Provide the [x, y] coordinate of the cell's center where the given text is located.  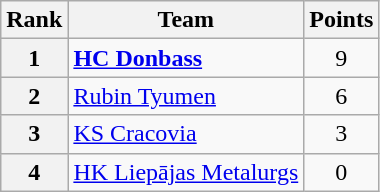
0 [342, 172]
HC Donbass [186, 58]
9 [342, 58]
Rubin Tyumen [186, 96]
KS Cracovia [186, 134]
2 [34, 96]
Team [186, 20]
4 [34, 172]
Rank [34, 20]
6 [342, 96]
Points [342, 20]
1 [34, 58]
HK Liepājas Metalurgs [186, 172]
